Find where the given text appears and provide that cell's center as (x, y) coordinate. 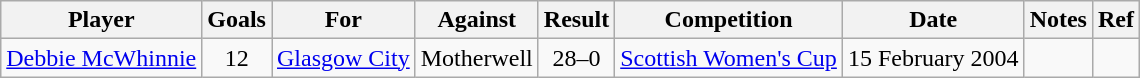
Date (933, 20)
Against (476, 20)
Goals (237, 20)
15 February 2004 (933, 58)
Notes (1058, 20)
Ref (1116, 20)
Glasgow City (344, 58)
Scottish Women's Cup (729, 58)
Competition (729, 20)
Motherwell (476, 58)
12 (237, 58)
28–0 (576, 58)
For (344, 20)
Result (576, 20)
Debbie McWhinnie (102, 58)
Player (102, 20)
